Pinpoint the cell where the given text exists, returning its (x, y) midpoint coordinate. 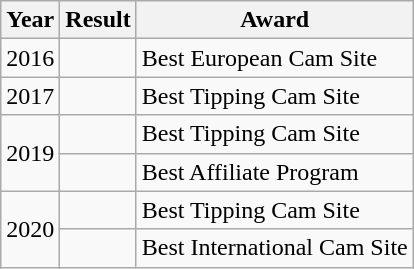
Best International Cam Site (274, 248)
2020 (30, 229)
2016 (30, 58)
2019 (30, 153)
Year (30, 20)
2017 (30, 96)
Result (98, 20)
Best European Cam Site (274, 58)
Best Affiliate Program (274, 172)
Award (274, 20)
